Detect which cell encompasses the target text, then output its [X, Y] center coordinate. 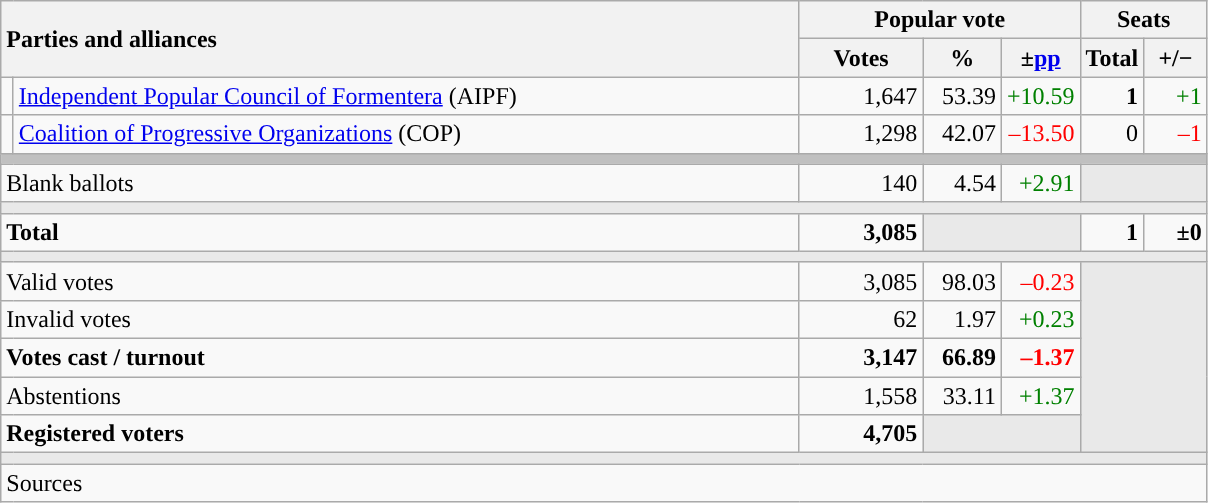
Popular vote [940, 20]
+/− [1176, 58]
±0 [1176, 232]
+1 [1176, 96]
62 [861, 319]
±pp [1040, 58]
1,558 [861, 395]
Seats [1144, 20]
53.39 [962, 96]
33.11 [962, 395]
% [962, 58]
4,705 [861, 434]
Votes [861, 58]
–0.23 [1040, 281]
66.89 [962, 357]
Blank ballots [400, 183]
+0.23 [1040, 319]
1,647 [861, 96]
3,147 [861, 357]
1,298 [861, 134]
Valid votes [400, 281]
+10.59 [1040, 96]
4.54 [962, 183]
98.03 [962, 281]
Parties and alliances [400, 39]
Sources [604, 483]
Abstentions [400, 395]
+2.91 [1040, 183]
140 [861, 183]
Registered voters [400, 434]
0 [1112, 134]
–1.37 [1040, 357]
Invalid votes [400, 319]
+1.37 [1040, 395]
Coalition of Progressive Organizations (COP) [406, 134]
42.07 [962, 134]
Votes cast / turnout [400, 357]
–13.50 [1040, 134]
Independent Popular Council of Formentera (AIPF) [406, 96]
–1 [1176, 134]
1.97 [962, 319]
